Pinpoint the cell where the given text exists, returning its [X, Y] midpoint coordinate. 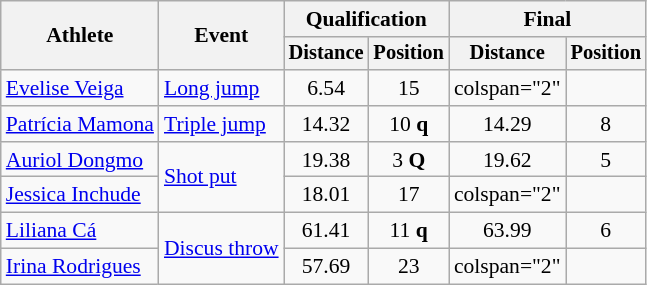
Jessica Inchude [80, 195]
19.38 [326, 160]
19.62 [508, 160]
3 Q [409, 160]
63.99 [508, 231]
Event [222, 36]
6 [606, 231]
Triple jump [222, 124]
5 [606, 160]
Qualification [366, 19]
17 [409, 195]
57.69 [326, 267]
Irina Rodrigues [80, 267]
Liliana Cá [80, 231]
Auriol Dongmo [80, 160]
Discus throw [222, 248]
Athlete [80, 36]
8 [606, 124]
Final [548, 19]
10 q [409, 124]
6.54 [326, 88]
Shot put [222, 178]
Long jump [222, 88]
Patrícia Mamona [80, 124]
18.01 [326, 195]
Evelise Veiga [80, 88]
61.41 [326, 231]
11 q [409, 231]
23 [409, 267]
14.32 [326, 124]
14.29 [508, 124]
15 [409, 88]
